Search for the cell housing the specified text and yield its (x, y) center coordinate. 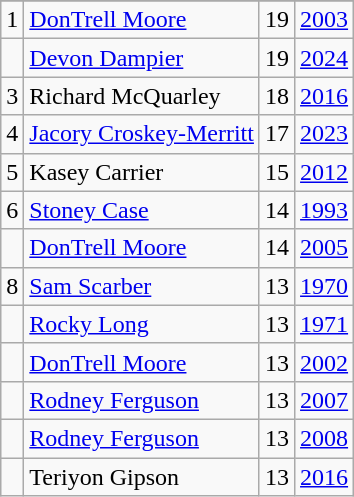
Jacory Croskey-Merritt (142, 134)
17 (276, 134)
2012 (324, 172)
Rocky Long (142, 324)
2005 (324, 248)
4 (12, 134)
1970 (324, 286)
2008 (324, 438)
2007 (324, 400)
6 (12, 210)
2002 (324, 362)
Sam Scarber (142, 286)
15 (276, 172)
Stoney Case (142, 210)
2003 (324, 20)
Devon Dampier (142, 58)
1993 (324, 210)
8 (12, 286)
2023 (324, 134)
Kasey Carrier (142, 172)
1971 (324, 324)
Richard McQuarley (142, 96)
5 (12, 172)
3 (12, 96)
2024 (324, 58)
18 (276, 96)
Teriyon Gipson (142, 477)
1 (12, 20)
